Provide the (x, y) coordinate of the cell's center where the given text is located.  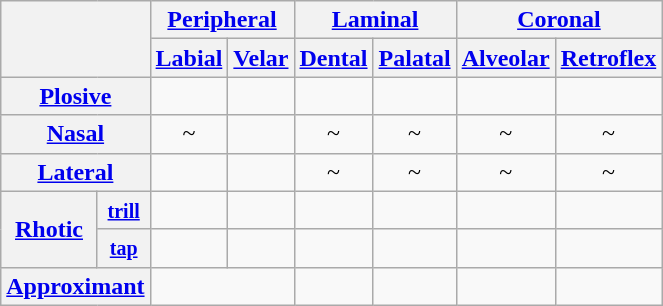
Labial (189, 58)
Plosive (76, 96)
Peripheral (222, 20)
Approximant (76, 286)
Palatal (414, 58)
Rhotic (49, 229)
Alveolar (506, 58)
Laminal (375, 20)
tap (124, 248)
Velar (261, 58)
Lateral (76, 172)
Nasal (76, 134)
Retroflex (608, 58)
Coronal (559, 20)
trill (124, 210)
Dental (334, 58)
